Provide the [X, Y] coordinate of the cell's center where the given text is located.  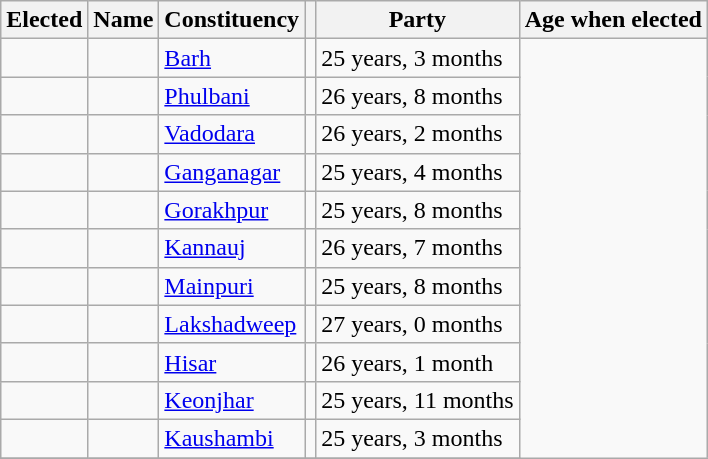
26 years, 2 months [418, 134]
Hisar [232, 362]
Kannauj [232, 248]
Gorakhpur [232, 210]
Barh [232, 58]
25 years, 11 months [418, 400]
27 years, 0 months [418, 324]
Keonjhar [232, 400]
Kaushambi [232, 438]
Party [418, 20]
26 years, 1 month [418, 362]
Age when elected [613, 20]
Constituency [232, 20]
Vadodara [232, 134]
Elected [44, 20]
Name [124, 20]
26 years, 8 months [418, 96]
26 years, 7 months [418, 248]
Lakshadweep [232, 324]
Phulbani [232, 96]
25 years, 4 months [418, 172]
Mainpuri [232, 286]
Ganganagar [232, 172]
